Search for the cell housing the specified text and yield its (X, Y) center coordinate. 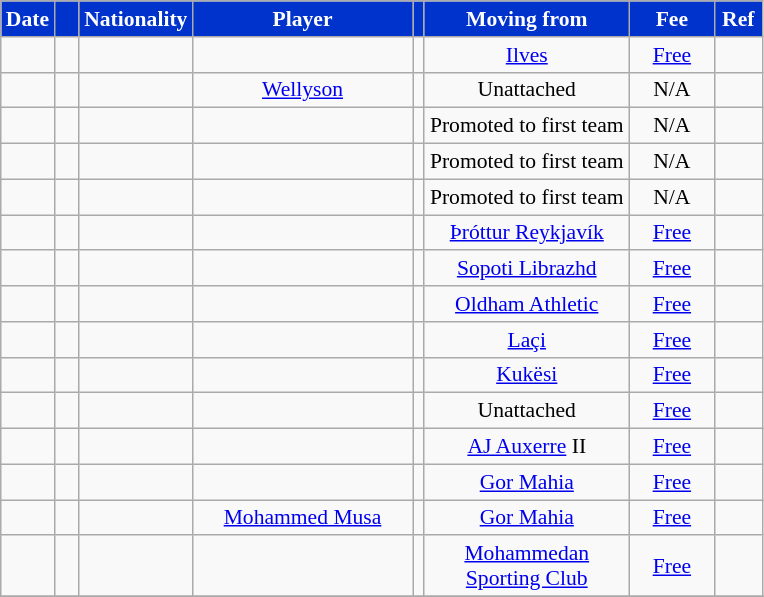
Nationality (136, 19)
Fee (672, 19)
Moving from (526, 19)
Oldham Athletic (526, 304)
Player (302, 19)
Wellyson (302, 90)
Sopoti Librazhd (526, 269)
Ref (738, 19)
Laçi (526, 340)
Ilves (526, 55)
Mohammedan Sporting Club (526, 566)
Þróttur Reykjavík (526, 233)
Kukësi (526, 375)
AJ Auxerre II (526, 447)
Date (28, 19)
Mohammed Musa (302, 518)
